Output the (X, Y) coordinate of the center of the cell containing the given text.  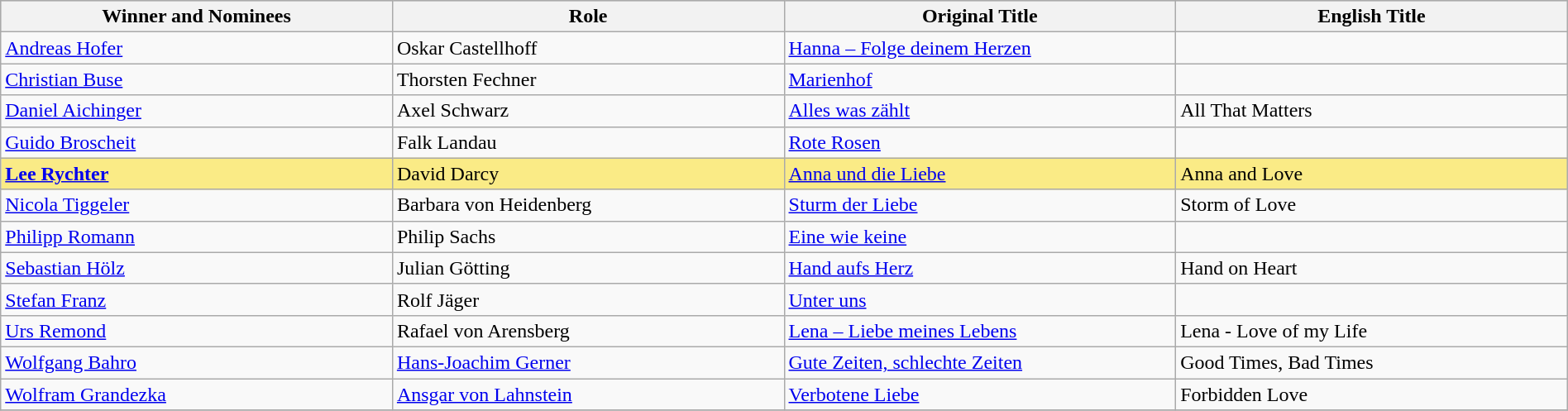
Stefan Franz (197, 299)
Hand aufs Herz (980, 268)
Forbidden Love (1372, 394)
Gute Zeiten, schlechte Zeiten (980, 362)
Guido Broscheit (197, 142)
Wolfram Grandezka (197, 394)
Good Times, Bad Times (1372, 362)
Philip Sachs (588, 237)
Oskar Castellhoff (588, 48)
Hanna – Folge deinem Herzen (980, 48)
Rafael von Arensberg (588, 331)
Rote Rosen (980, 142)
Lena – Liebe meines Lebens (980, 331)
Anna und die Liebe (980, 174)
Sebastian Hölz (197, 268)
Rolf Jäger (588, 299)
Urs Remond (197, 331)
Ansgar von Lahnstein (588, 394)
Hans-Joachim Gerner (588, 362)
Thorsten Fechner (588, 79)
Eine wie keine (980, 237)
Barbara von Heidenberg (588, 205)
David Darcy (588, 174)
Julian Götting (588, 268)
English Title (1372, 17)
Lee Rychter (197, 174)
Storm of Love (1372, 205)
Wolfgang Bahro (197, 362)
Axel Schwarz (588, 111)
Marienhof (980, 79)
Falk Landau (588, 142)
Daniel Aichinger (197, 111)
Nicola Tiggeler (197, 205)
Verbotene Liebe (980, 394)
Christian Buse (197, 79)
Hand on Heart (1372, 268)
Lena - Love of my Life (1372, 331)
Alles was zählt (980, 111)
Philipp Romann (197, 237)
Winner and Nominees (197, 17)
Andreas Hofer (197, 48)
Original Title (980, 17)
Role (588, 17)
Unter uns (980, 299)
Sturm der Liebe (980, 205)
Anna and Love (1372, 174)
All That Matters (1372, 111)
